Determine the [X, Y] coordinate at the center of the cell enclosing the given text.  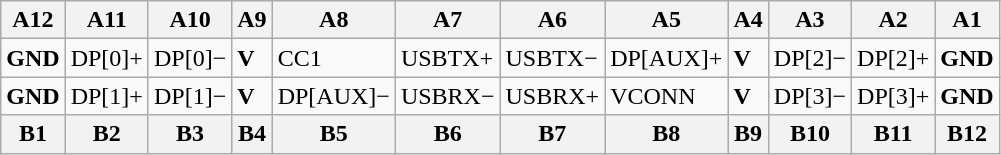
USBRX− [448, 96]
A1 [967, 20]
B5 [334, 134]
B7 [552, 134]
A6 [552, 20]
A8 [334, 20]
A2 [894, 20]
VCONN [666, 96]
A12 [33, 20]
A3 [810, 20]
DP[0]− [190, 58]
A4 [748, 20]
USBRX+ [552, 96]
DP[1]+ [106, 96]
DP[3]− [810, 96]
B9 [748, 134]
B11 [894, 134]
B4 [252, 134]
A5 [666, 20]
DP[0]+ [106, 58]
A11 [106, 20]
A9 [252, 20]
DP[2]+ [894, 58]
DP[AUX]− [334, 96]
A7 [448, 20]
B6 [448, 134]
B2 [106, 134]
B12 [967, 134]
USBTX− [552, 58]
DP[1]− [190, 96]
CC1 [334, 58]
B8 [666, 134]
DP[3]+ [894, 96]
USBTX+ [448, 58]
B1 [33, 134]
DP[2]− [810, 58]
A10 [190, 20]
B10 [810, 134]
DP[AUX]+ [666, 58]
B3 [190, 134]
